Locate the cell with the specified text and output its (X, Y) center coordinate. 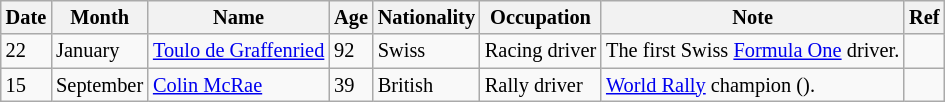
Age (351, 17)
92 (351, 51)
Rally driver (540, 85)
Nationality (426, 17)
British (426, 85)
22 (26, 51)
Month (100, 17)
39 (351, 85)
September (100, 85)
Occupation (540, 17)
Note (752, 17)
Racing driver (540, 51)
Colin McRae (238, 85)
Name (238, 17)
January (100, 51)
Date (26, 17)
Ref (924, 17)
World Rally champion (). (752, 85)
Toulo de Graffenried (238, 51)
The first Swiss Formula One driver. (752, 51)
15 (26, 85)
Swiss (426, 51)
